Locate the cell with the specified text and output its (x, y) center coordinate. 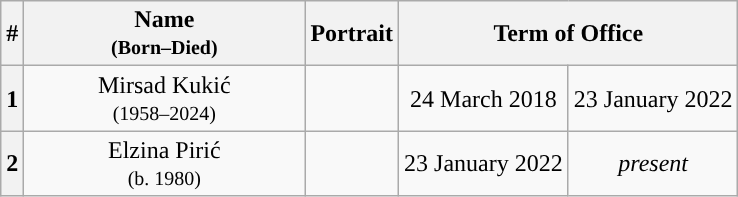
Portrait (352, 34)
Name(Born–Died) (164, 34)
Mirsad Kukić(1958–2024) (164, 98)
# (12, 34)
Elzina Pirić(b. 1980) (164, 164)
present (653, 164)
24 March 2018 (484, 98)
1 (12, 98)
Term of Office (568, 34)
2 (12, 164)
